Return the [x, y] coordinate for the center point of the cell that contains the specified text.  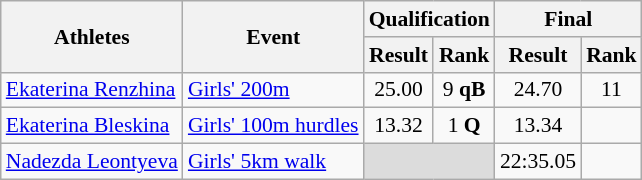
Event [274, 36]
Athletes [92, 36]
13.32 [399, 126]
Girls' 100m hurdles [274, 126]
Girls' 200m [274, 90]
11 [612, 90]
Ekaterina Bleskina [92, 126]
13.34 [538, 126]
9 qB [464, 90]
Ekaterina Renzhina [92, 90]
24.70 [538, 90]
1 Q [464, 126]
Qualification [430, 19]
22:35.05 [538, 162]
Final [568, 19]
Girls' 5km walk [274, 162]
Nadezda Leontyeva [92, 162]
25.00 [399, 90]
